Detect which cell encompasses the target text, then output its [x, y] center coordinate. 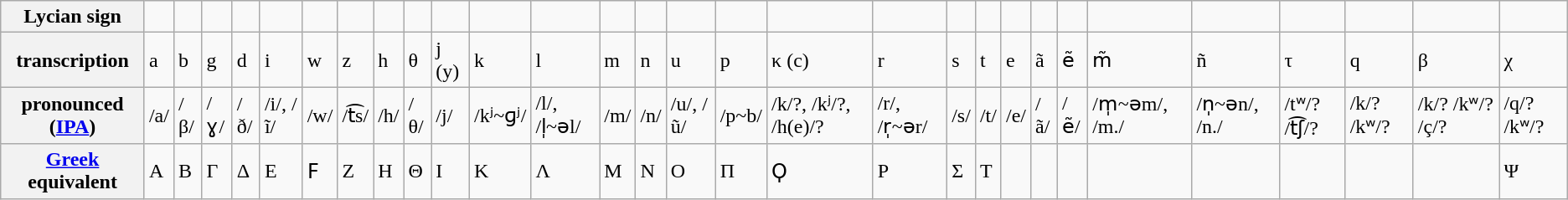
Δ [246, 171]
Lycian sign [73, 17]
s [962, 60]
/t/ [988, 115]
ẽ [1072, 60]
/q/? /kʷ/? [1533, 115]
Κ [499, 171]
/k/?, /kʲ/?, /h(e)/? [821, 115]
/e/ [1015, 115]
/s/ [962, 115]
r [910, 60]
a [159, 60]
Ψ [1533, 171]
Σ [962, 171]
Greek equivalent [73, 171]
Ϝ [320, 171]
Α [159, 171]
Ο [690, 171]
ã [1044, 60]
e [1015, 60]
/k/? /kʷ/? [1379, 115]
Β [188, 171]
/ã/ [1044, 115]
Θ [417, 171]
/w/ [320, 115]
d [246, 60]
/a/ [159, 115]
/ẽ/ [1072, 115]
θ [417, 60]
/ð/ [246, 115]
j (y) [451, 60]
g [217, 60]
i [281, 60]
τ [1313, 60]
Ζ [355, 171]
Λ [565, 171]
/tʷ/? /t͡ʃ/? [1313, 115]
/l/, /l̩~əl/ [565, 115]
/θ/ [417, 115]
p [740, 60]
χ [1533, 60]
Η [389, 171]
u [690, 60]
pronounced (IPA) [73, 115]
Ν [651, 171]
Ι [451, 171]
l [565, 60]
/ɣ/ [217, 115]
κ (c) [821, 60]
Ρ [910, 171]
/j/ [451, 115]
transcription [73, 60]
/k/? /kʷ/? /ç/? [1456, 115]
q [1379, 60]
/u/, /ũ/ [690, 115]
/h/ [389, 115]
m̃ [1140, 60]
z [355, 60]
Γ [217, 171]
n [651, 60]
t [988, 60]
/r/, /r̩~ər/ [910, 115]
k [499, 60]
/kʲ~ɡʲ/ [499, 115]
/n̩~ən/, /n./ [1236, 115]
ñ [1236, 60]
/p~b/ [740, 115]
/t͡s/ [355, 115]
h [389, 60]
/m/ [618, 115]
/m̩~əm/, /m./ [1140, 115]
m [618, 60]
Μ [618, 171]
Τ [988, 171]
b [188, 60]
w [320, 60]
/i/, /ĩ/ [281, 115]
Ε [281, 171]
Ϙ [821, 171]
/n/ [651, 115]
/β/ [188, 115]
Π [740, 171]
β [1456, 60]
